Return [X, Y] of the center of cell containing provided text 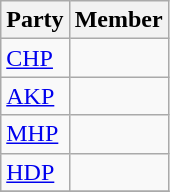
HDP [35, 172]
Party [35, 20]
MHP [35, 134]
CHP [35, 58]
AKP [35, 96]
Member [118, 20]
